Extract the [x, y] coordinate from the center of the cell holding the provided text.  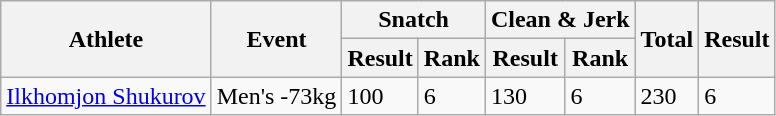
Ilkhomjon Shukurov [106, 96]
Men's -73kg [276, 96]
100 [380, 96]
Athlete [106, 39]
Event [276, 39]
Snatch [414, 20]
Total [667, 39]
230 [667, 96]
Clean & Jerk [560, 20]
130 [525, 96]
